Output the [x, y] coordinate of the center of the cell containing the given text.  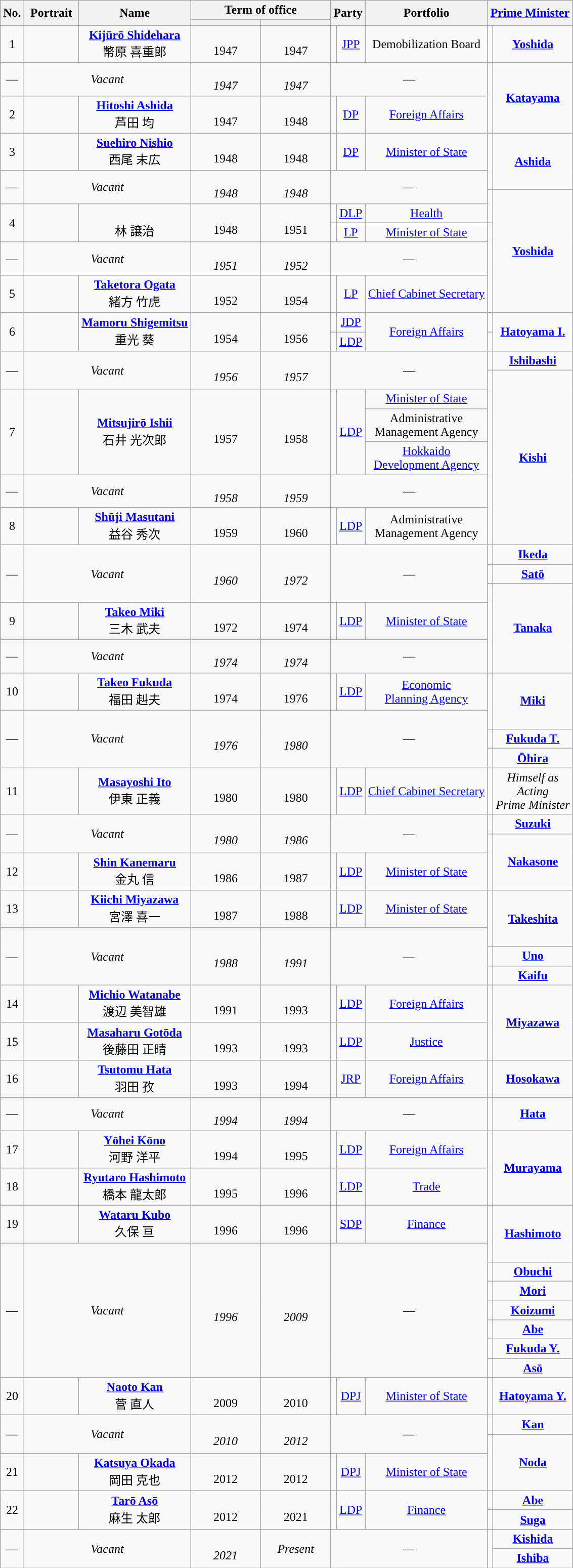
JDP [351, 322]
Ikeda [533, 554]
Kiichi Miyazawa宮澤 喜一 [135, 909]
18 [12, 1187]
Trade [426, 1187]
Health [426, 213]
11 [12, 791]
Satō [533, 573]
4 [12, 223]
Mori [533, 1291]
Kishi [533, 458]
Ishibashi [533, 361]
Taketora Ogata緒方 竹虎 [135, 294]
14 [12, 1004]
Miki [533, 701]
Asō [533, 1368]
Murayama [533, 1168]
Yōhei Kōno河野 洋平 [135, 1149]
Shūji Masutani益谷 秀次 [135, 526]
No. [12, 13]
Obuchi [533, 1271]
Ashida [533, 161]
Himself asActingPrime Minister [533, 791]
Tarō Asō麻生 太郎 [135, 1510]
Noda [533, 1463]
Suzuki [533, 824]
5 [12, 294]
Tsutomu Hata羽田 孜 [135, 1079]
3 [12, 152]
Present [295, 1548]
Suga [533, 1519]
JRP [351, 1079]
1 [12, 44]
Kishida [533, 1539]
Mamoru Shigemitsu重光 葵 [135, 332]
Prime Minister [530, 13]
Naoto Kan菅 直人 [135, 1396]
Hitoshi Ashida芦田 均 [135, 114]
Hatoyama Y. [533, 1396]
Ōhira [533, 758]
Masayoshi Ito伊東 正義 [135, 791]
13 [12, 909]
15 [12, 1041]
Party [348, 13]
21 [12, 1472]
Takeo Miki三木 武夫 [135, 621]
Suehiro Nishio西尾 末広 [135, 152]
2 [12, 114]
16 [12, 1079]
EconomicPlanning Agency [426, 691]
Nakasone [533, 862]
Hashimoto [533, 1234]
Fukuda Y. [533, 1348]
Kijūrō Shidehara幣原 喜重郎 [135, 44]
Hatoyama I. [533, 332]
Hosokawa [533, 1079]
Demobilization Board [426, 44]
Shin Kanemaru金丸 信 [135, 871]
9 [12, 621]
Justice [426, 1041]
Katsuya Okada岡田 克也 [135, 1472]
JPP [351, 44]
Hata [533, 1113]
Wataru Kubo久保 亘 [135, 1224]
Miyazawa [533, 1022]
Takeshita [533, 919]
Takeo Fukuda福田 赳夫 [135, 691]
DLP [351, 213]
Masaharu Gotōda後藤田 正晴 [135, 1041]
Ryutaro Hashimoto橋本 龍太郎 [135, 1187]
Katayama [533, 98]
Term of office [261, 10]
7 [12, 432]
20 [12, 1396]
Ishiba [533, 1558]
Kan [533, 1425]
10 [12, 691]
Portrait [52, 13]
林 譲治 [135, 223]
Koizumi [533, 1310]
22 [12, 1510]
HokkaidoDevelopment Agency [426, 458]
Michio Watanabe渡辺 美智雄 [135, 1004]
19 [12, 1224]
6 [12, 332]
Mitsujirō Ishii石井 光次郎 [135, 432]
8 [12, 526]
Kaifu [533, 975]
SDP [351, 1224]
17 [12, 1149]
Tanaka [533, 629]
12 [12, 871]
Fukuda T. [533, 739]
Uno [533, 956]
Portfolio [426, 13]
Name [135, 13]
